Identify which cell holds the provided text, then report its [x, y] central coordinate. 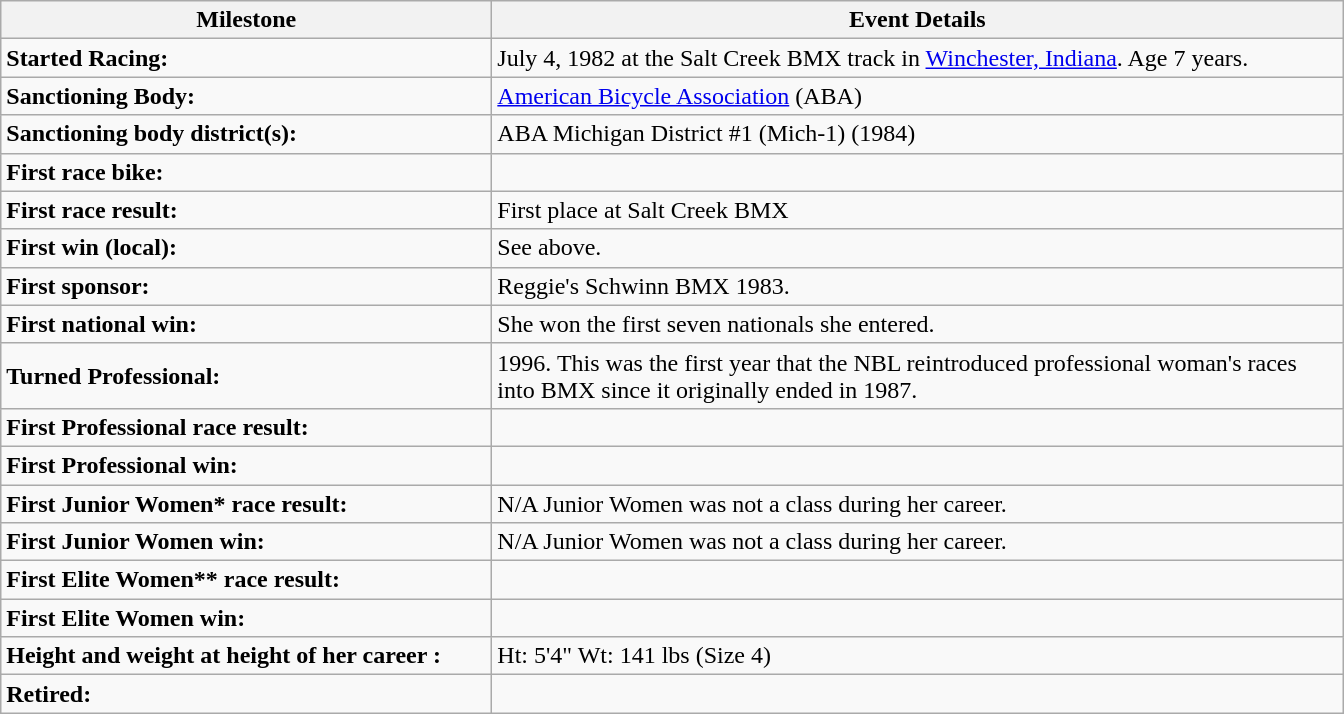
First Professional win: [246, 465]
1996. This was the first year that the NBL reintroduced professional woman's races into BMX since it originally ended in 1987. [918, 376]
First place at Salt Creek BMX [918, 210]
ABA Michigan District #1 (Mich-1) (1984) [918, 134]
American Bicycle Association (ABA) [918, 96]
Retired: [246, 694]
Ht: 5'4" Wt: 141 lbs (Size 4) [918, 656]
See above. [918, 248]
First Professional race result: [246, 427]
July 4, 1982 at the Salt Creek BMX track in Winchester, Indiana. Age 7 years. [918, 58]
Turned Professional: [246, 376]
She won the first seven nationals she entered. [918, 324]
First race bike: [246, 172]
First Elite Women win: [246, 618]
Started Racing: [246, 58]
Sanctioning Body: [246, 96]
Reggie's Schwinn BMX 1983. [918, 286]
First Junior Women win: [246, 542]
Height and weight at height of her career : [246, 656]
Milestone [246, 20]
First sponsor: [246, 286]
First race result: [246, 210]
First win (local): [246, 248]
First Junior Women* race result: [246, 503]
Sanctioning body district(s): [246, 134]
First Elite Women** race result: [246, 580]
First national win: [246, 324]
Event Details [918, 20]
